Search for the cell housing the specified text and yield its (X, Y) center coordinate. 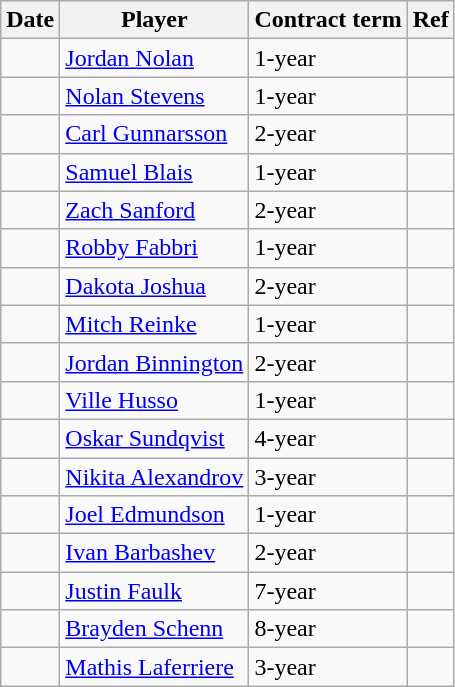
Dakota Joshua (154, 286)
Player (154, 20)
Mitch Reinke (154, 324)
Carl Gunnarsson (154, 134)
Ivan Barbashev (154, 553)
Ville Husso (154, 400)
Samuel Blais (154, 172)
Justin Faulk (154, 591)
7-year (328, 591)
Oskar Sundqvist (154, 438)
8-year (328, 629)
Jordan Binnington (154, 362)
Robby Fabbri (154, 248)
Nolan Stevens (154, 96)
Ref (430, 20)
4-year (328, 438)
Contract term (328, 20)
Nikita Alexandrov (154, 477)
Mathis Laferriere (154, 667)
Jordan Nolan (154, 58)
Brayden Schenn (154, 629)
Date (30, 20)
Zach Sanford (154, 210)
Joel Edmundson (154, 515)
